Provide the [x, y] coordinate of the cell's center where the given text is located.  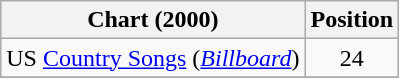
24 [352, 58]
Position [352, 20]
US Country Songs (Billboard) [153, 58]
Chart (2000) [153, 20]
